Output the [x, y] coordinate of the center of the cell containing the given text.  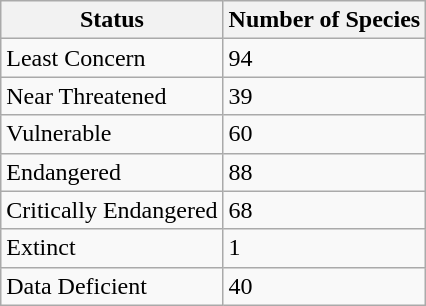
Number of Species [324, 20]
Vulnerable [112, 134]
Status [112, 20]
68 [324, 210]
Least Concern [112, 58]
Endangered [112, 172]
Data Deficient [112, 286]
60 [324, 134]
40 [324, 286]
Near Threatened [112, 96]
94 [324, 58]
88 [324, 172]
1 [324, 248]
39 [324, 96]
Critically Endangered [112, 210]
Extinct [112, 248]
